Detect which cell encompasses the target text, then output its [x, y] center coordinate. 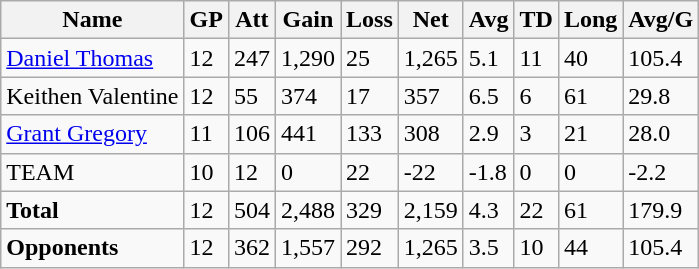
Total [92, 210]
6.5 [488, 96]
2.9 [488, 134]
TEAM [92, 172]
308 [430, 134]
292 [369, 248]
44 [590, 248]
17 [369, 96]
6 [536, 96]
3 [536, 134]
3.5 [488, 248]
-22 [430, 172]
Net [430, 20]
Avg/G [661, 20]
362 [252, 248]
2,488 [308, 210]
247 [252, 58]
1,557 [308, 248]
133 [369, 134]
106 [252, 134]
29.8 [661, 96]
Grant Gregory [92, 134]
357 [430, 96]
504 [252, 210]
4.3 [488, 210]
441 [308, 134]
Name [92, 20]
374 [308, 96]
28.0 [661, 134]
Daniel Thomas [92, 58]
21 [590, 134]
5.1 [488, 58]
-1.8 [488, 172]
GP [206, 20]
Opponents [92, 248]
55 [252, 96]
TD [536, 20]
-2.2 [661, 172]
Loss [369, 20]
40 [590, 58]
179.9 [661, 210]
Avg [488, 20]
Keithen Valentine [92, 96]
Gain [308, 20]
329 [369, 210]
1,290 [308, 58]
Att [252, 20]
2,159 [430, 210]
25 [369, 58]
Long [590, 20]
